Scan for the cell matching the given text and deliver its (x, y) coordinate at center. 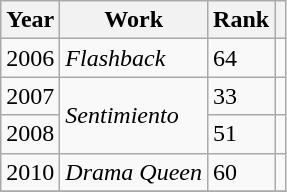
2008 (30, 134)
2007 (30, 96)
Year (30, 20)
Drama Queen (134, 172)
Rank (242, 20)
Sentimiento (134, 115)
60 (242, 172)
Work (134, 20)
Flashback (134, 58)
2006 (30, 58)
51 (242, 134)
2010 (30, 172)
64 (242, 58)
33 (242, 96)
